Identify which cell holds the provided text, then report its (x, y) central coordinate. 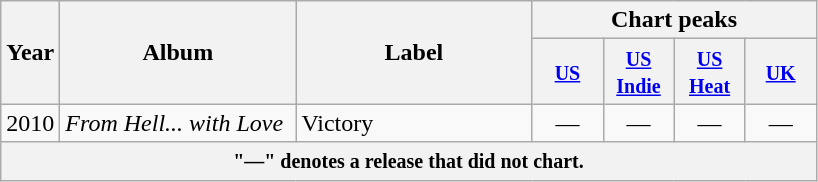
US Indie (638, 72)
UK (780, 72)
US (568, 72)
2010 (30, 123)
Label (414, 52)
Year (30, 52)
"—" denotes a release that did not chart. (408, 161)
Victory (414, 123)
From Hell... with Love (178, 123)
US Heat (710, 72)
Chart peaks (674, 20)
Album (178, 52)
